Pinpoint the cell where the given text exists, returning its (x, y) midpoint coordinate. 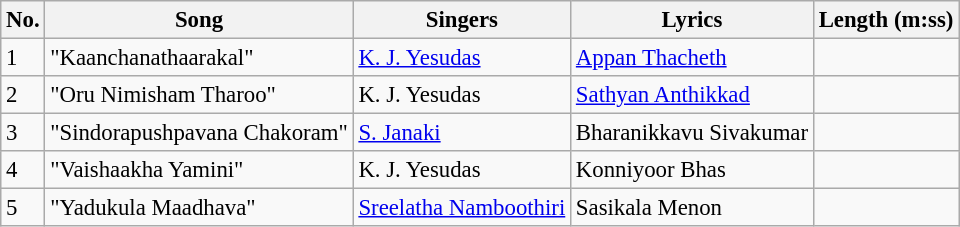
S. Janaki (462, 133)
Bharanikkavu Sivakumar (692, 133)
No. (23, 20)
3 (23, 133)
Song (199, 20)
"Yadukula Maadhava" (199, 208)
Singers (462, 20)
Appan Thacheth (692, 58)
Lyrics (692, 20)
Length (m:ss) (886, 20)
1 (23, 58)
"Vaishaakha Yamini" (199, 170)
"Oru Nimisham Tharoo" (199, 95)
"Kaanchanathaarakal" (199, 58)
"Sindorapushpavana Chakoram" (199, 133)
Konniyoor Bhas (692, 170)
5 (23, 208)
Sreelatha Namboothiri (462, 208)
Sasikala Menon (692, 208)
2 (23, 95)
Sathyan Anthikkad (692, 95)
4 (23, 170)
